Search for the cell housing the specified text and yield its (X, Y) center coordinate. 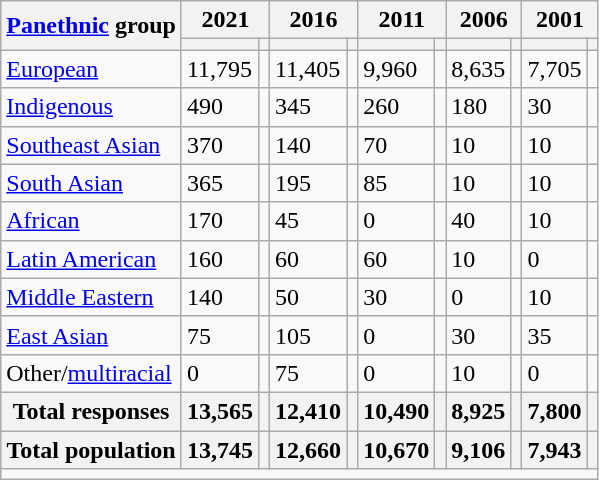
12,660 (308, 449)
European (92, 69)
45 (308, 221)
7,800 (554, 411)
40 (478, 221)
9,106 (478, 449)
Panethnic group (92, 26)
35 (554, 335)
490 (220, 107)
85 (396, 183)
7,943 (554, 449)
13,745 (220, 449)
2021 (225, 20)
7,705 (554, 69)
180 (478, 107)
70 (396, 145)
10,490 (396, 411)
11,405 (308, 69)
170 (220, 221)
African (92, 221)
9,960 (396, 69)
Total population (92, 449)
2016 (314, 20)
Latin American (92, 259)
12,410 (308, 411)
13,565 (220, 411)
2001 (560, 20)
11,795 (220, 69)
Middle Eastern (92, 297)
Indigenous (92, 107)
East Asian (92, 335)
50 (308, 297)
2011 (402, 20)
Other/multiracial (92, 373)
365 (220, 183)
195 (308, 183)
260 (396, 107)
2006 (484, 20)
160 (220, 259)
370 (220, 145)
South Asian (92, 183)
8,635 (478, 69)
Southeast Asian (92, 145)
8,925 (478, 411)
10,670 (396, 449)
Total responses (92, 411)
105 (308, 335)
345 (308, 107)
